For the text-containing cell, return its midpoint in [X, Y] coordinate format. 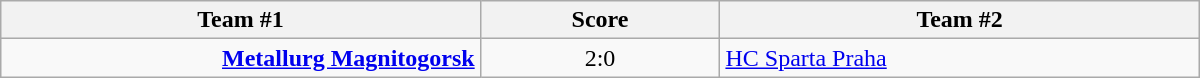
Score [600, 20]
Metallurg Magnitogorsk [240, 58]
2:0 [600, 58]
Team #1 [240, 20]
Team #2 [960, 20]
HC Sparta Praha [960, 58]
